Locate the cell with the specified text and output its [X, Y] center coordinate. 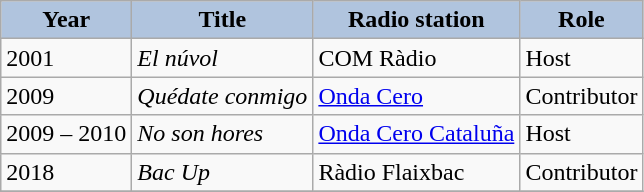
El núvol [222, 58]
Onda Cero [416, 96]
Role [582, 20]
Onda Cero Cataluña [416, 134]
Ràdio Flaixbac [416, 172]
No son hores [222, 134]
Year [66, 20]
Radio station [416, 20]
Bac Up [222, 172]
2009 – 2010 [66, 134]
2018 [66, 172]
Quédate conmigo [222, 96]
2001 [66, 58]
Title [222, 20]
COM Ràdio [416, 58]
2009 [66, 96]
